Extract the (X, Y) coordinate from the center of the cell holding the provided text.  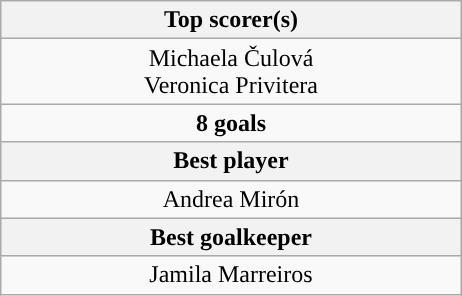
Andrea Mirón (230, 199)
8 goals (230, 123)
Jamila Marreiros (230, 275)
Michaela Čulová Veronica Privitera (230, 72)
Top scorer(s) (230, 20)
Best goalkeeper (230, 237)
Best player (230, 161)
